Extract the [x, y] coordinate from the center of the cell holding the provided text.  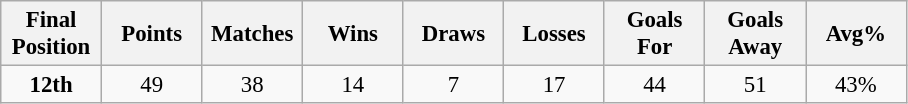
14 [354, 85]
38 [252, 85]
Matches [252, 34]
Avg% [856, 34]
Goals Away [756, 34]
44 [654, 85]
Final Position [52, 34]
Losses [554, 34]
Wins [354, 34]
Draws [454, 34]
49 [152, 85]
51 [756, 85]
7 [454, 85]
Goals For [654, 34]
43% [856, 85]
Points [152, 34]
12th [52, 85]
17 [554, 85]
